Pinpoint the cell where the given text exists, returning its [x, y] midpoint coordinate. 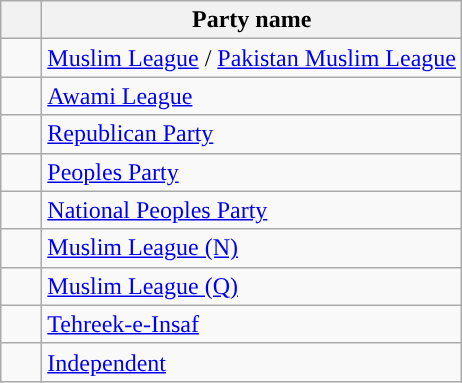
Muslim League (N) [252, 248]
Party name [252, 20]
Independent [252, 362]
National Peoples Party [252, 210]
Muslim League / Pakistan Muslim League [252, 58]
Republican Party [252, 134]
Awami League [252, 96]
Tehreek-e-Insaf [252, 324]
Peoples Party [252, 172]
Muslim League (Q) [252, 286]
